From the cell containing the given text, extract its center point as (X, Y) coordinate. 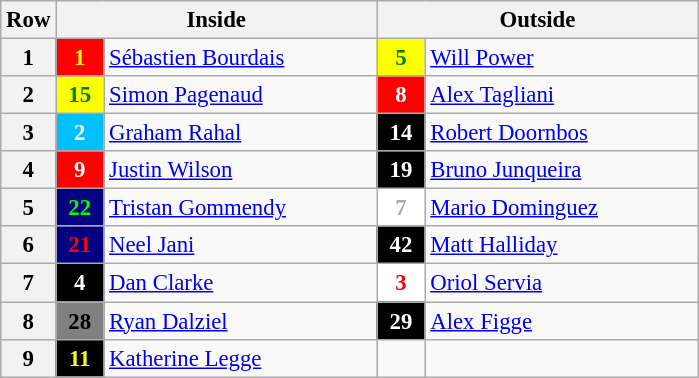
21 (80, 245)
Matt Halliday (562, 245)
28 (80, 321)
22 (80, 208)
Justin Wilson (240, 170)
Outside (538, 20)
Simon Pagenaud (240, 95)
Alex Figge (562, 321)
Katherine Legge (240, 358)
6 (28, 245)
Oriol Servia (562, 283)
Ryan Dalziel (240, 321)
29 (401, 321)
Graham Rahal (240, 133)
Mario Dominguez (562, 208)
Neel Jani (240, 245)
15 (80, 95)
Will Power (562, 58)
Tristan Gommendy (240, 208)
Alex Tagliani (562, 95)
Bruno Junqueira (562, 170)
Row (28, 20)
42 (401, 245)
14 (401, 133)
19 (401, 170)
Robert Doornbos (562, 133)
Inside (216, 20)
Dan Clarke (240, 283)
Sébastien Bourdais (240, 58)
11 (80, 358)
